Determine the [x, y] coordinate at the center of the cell enclosing the given text.  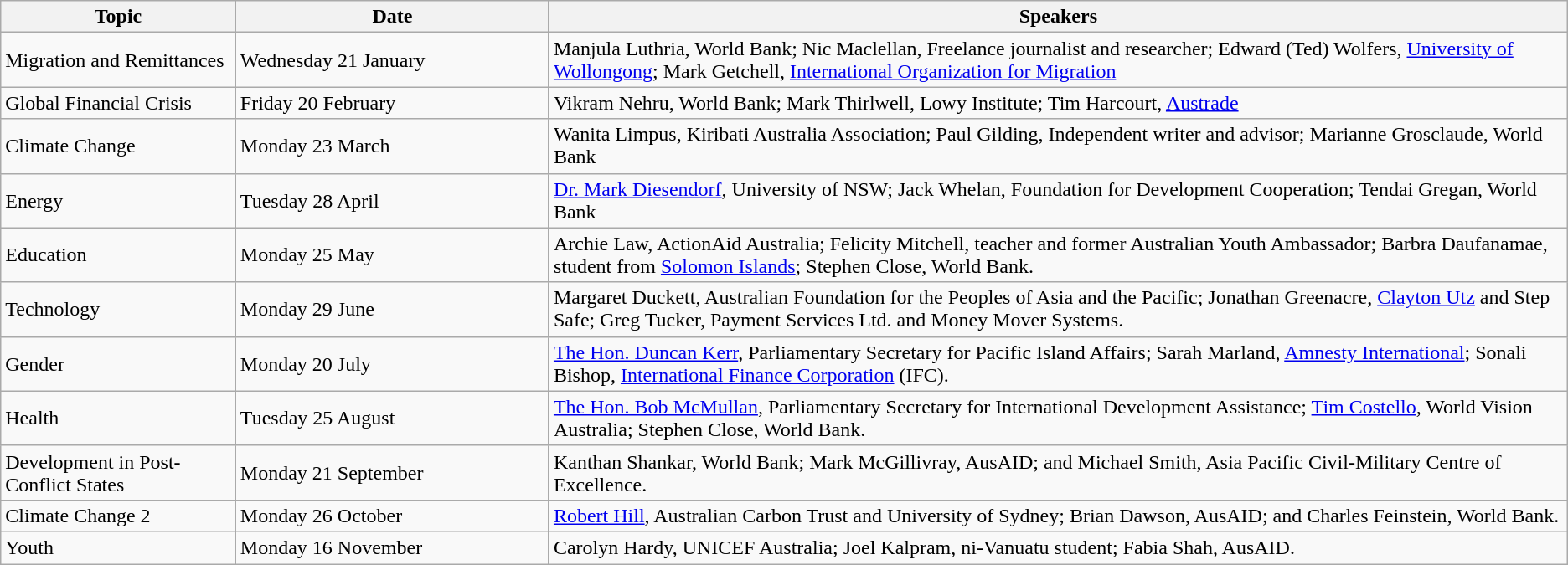
Technology [119, 310]
Gender [119, 363]
Development in Post-Conflict States [119, 472]
Monday 29 June [392, 310]
Global Financial Crisis [119, 103]
Tuesday 28 April [392, 201]
Dr. Mark Diesendorf, University of NSW; Jack Whelan, Foundation for Development Cooperation; Tendai Gregan, World Bank [1058, 201]
Robert Hill, Australian Carbon Trust and University of Sydney; Brian Dawson, AusAID; and Charles Feinstein, World Bank. [1058, 516]
Monday 21 September [392, 472]
Energy [119, 201]
Monday 25 May [392, 254]
Wanita Limpus, Kiribati Australia Association; Paul Gilding, Independent writer and advisor; Marianne Grosclaude, World Bank [1058, 146]
Climate Change 2 [119, 516]
Date [392, 17]
Health [119, 419]
Monday 16 November [392, 547]
Monday 20 July [392, 363]
Tuesday 25 August [392, 419]
Education [119, 254]
Friday 20 February [392, 103]
Wednesday 21 January [392, 60]
Climate Change [119, 146]
Speakers [1058, 17]
Monday 23 March [392, 146]
Youth [119, 547]
Carolyn Hardy, UNICEF Australia; Joel Kalpram, ni-Vanuatu student; Fabia Shah, AusAID. [1058, 547]
Monday 26 October [392, 516]
Vikram Nehru, World Bank; Mark Thirlwell, Lowy Institute; Tim Harcourt, Austrade [1058, 103]
Migration and Remittances [119, 60]
Topic [119, 17]
Kanthan Shankar, World Bank; Mark McGillivray, AusAID; and Michael Smith, Asia Pacific Civil-Military Centre of Excellence. [1058, 472]
